From the cell containing the given text, extract its center point as (x, y) coordinate. 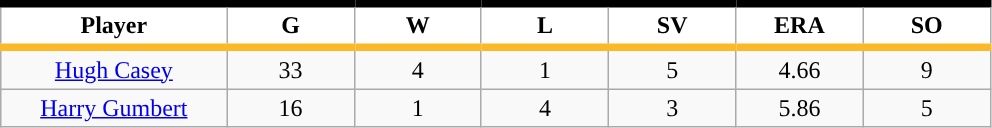
L (544, 26)
4.66 (800, 68)
33 (290, 68)
Harry Gumbert (114, 108)
SV (672, 26)
Hugh Casey (114, 68)
16 (290, 108)
SO (926, 26)
3 (672, 108)
9 (926, 68)
ERA (800, 26)
G (290, 26)
Player (114, 26)
5.86 (800, 108)
W (418, 26)
